Provide the (x, y) coordinate of the cell's center where the given text is located.  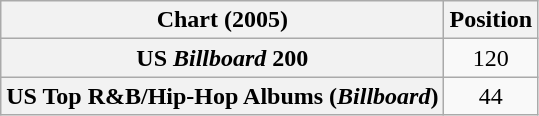
120 (491, 58)
44 (491, 96)
Chart (2005) (222, 20)
US Billboard 200 (222, 58)
Position (491, 20)
US Top R&B/Hip-Hop Albums (Billboard) (222, 96)
